Determine the [x, y] coordinate at the center of the cell enclosing the given text.  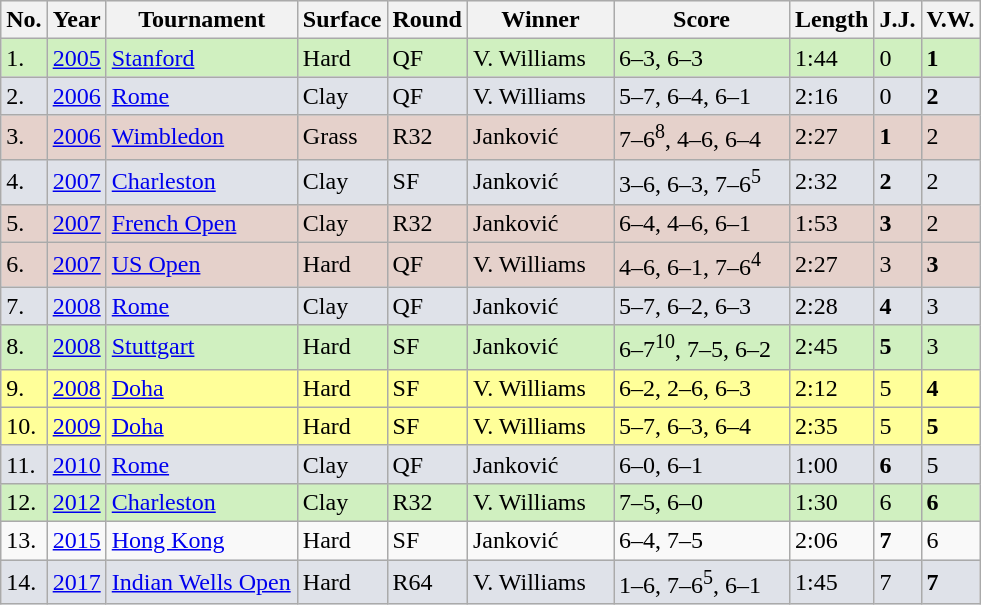
1:30 [832, 502]
6–3, 6–3 [702, 58]
1. [24, 58]
1–6, 7–65, 6–1 [702, 582]
V.W. [950, 20]
1:45 [832, 582]
2:28 [832, 306]
French Open [202, 223]
5–7, 6–2, 6–3 [702, 306]
Stuttgart [202, 348]
7–5, 6–0 [702, 502]
Winner [540, 20]
No. [24, 20]
Grass [342, 138]
7. [24, 306]
9. [24, 388]
R64 [427, 582]
3–6, 6–3, 7–65 [702, 182]
5. [24, 223]
2005 [76, 58]
6–710, 7–5, 6–2 [702, 348]
6–4, 4–6, 6–1 [702, 223]
2:35 [832, 426]
2:32 [832, 182]
5–7, 6–4, 6–1 [702, 96]
2. [24, 96]
Score [702, 20]
5–7, 6–3, 6–4 [702, 426]
2010 [76, 464]
3. [24, 138]
4. [24, 182]
Length [832, 20]
2:16 [832, 96]
1:53 [832, 223]
Hong Kong [202, 541]
Round [427, 20]
Wimbledon [202, 138]
2017 [76, 582]
13. [24, 541]
6. [24, 264]
12. [24, 502]
1:00 [832, 464]
2015 [76, 541]
6–4, 7–5 [702, 541]
6–0, 6–1 [702, 464]
7–68, 4–6, 6–4 [702, 138]
2009 [76, 426]
Year [76, 20]
10. [24, 426]
11. [24, 464]
14. [24, 582]
8. [24, 348]
Stanford [202, 58]
US Open [202, 264]
2:12 [832, 388]
6–2, 2–6, 6–3 [702, 388]
J.J. [898, 20]
4–6, 6–1, 7–64 [702, 264]
2012 [76, 502]
Tournament [202, 20]
Indian Wells Open [202, 582]
2:45 [832, 348]
1:44 [832, 58]
2:06 [832, 541]
Surface [342, 20]
